Find where the given text appears and provide that cell's center as (X, Y) coordinate. 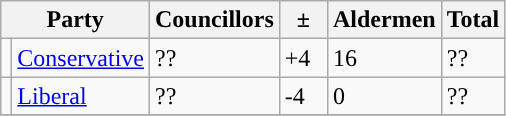
0 (384, 96)
Liberal (81, 96)
16 (384, 58)
Party (76, 20)
Conservative (81, 58)
Aldermen (384, 20)
Councillors (215, 20)
Total (473, 20)
-4 (303, 96)
+4 (303, 58)
± (303, 20)
